Capture the cell that displays the provided text and extract its [X, Y] central coordinate. 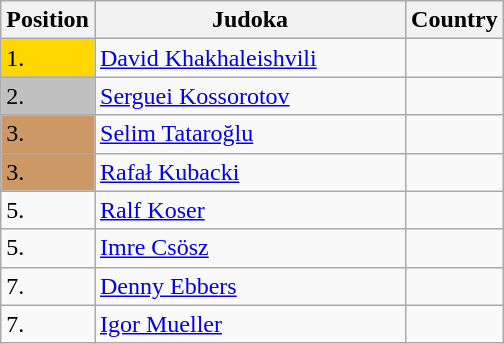
Country [455, 20]
David Khakhaleishvili [250, 58]
Rafał Kubacki [250, 172]
Selim Tataroğlu [250, 134]
1. [48, 58]
Denny Ebbers [250, 286]
Serguei Kossorotov [250, 96]
Ralf Koser [250, 210]
Imre Csösz [250, 248]
2. [48, 96]
Igor Mueller [250, 324]
Position [48, 20]
Judoka [250, 20]
